Scan for the cell matching the given text and deliver its [x, y] coordinate at center. 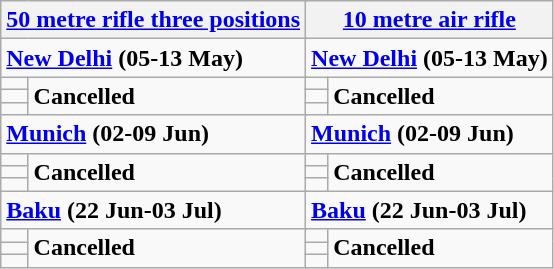
50 metre rifle three positions [154, 20]
10 metre air rifle [430, 20]
